Pinpoint the cell where the given text exists, returning its [x, y] midpoint coordinate. 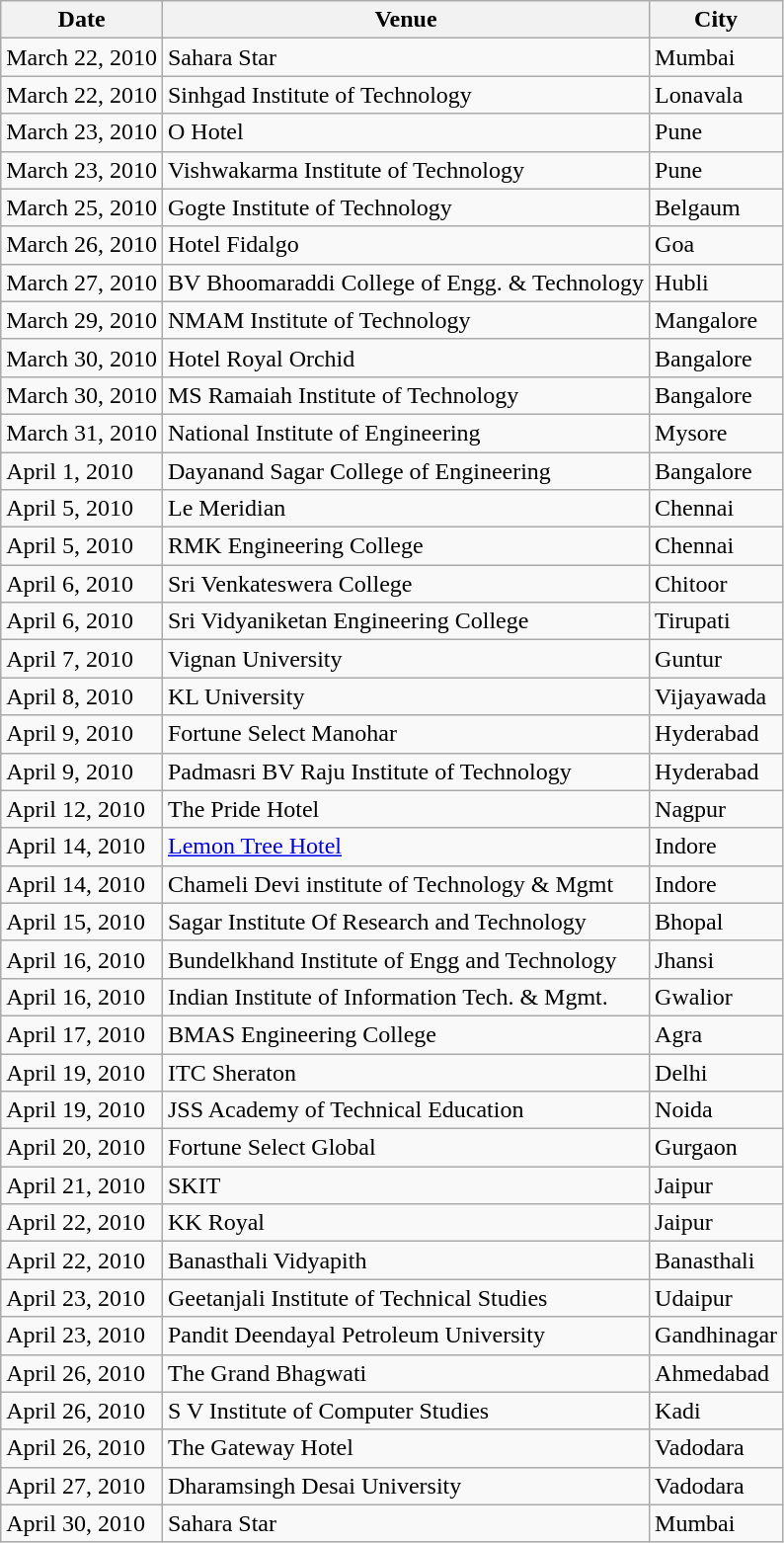
The Gateway Hotel [405, 1448]
April 1, 2010 [82, 471]
Goa [717, 245]
National Institute of Engineering [405, 433]
March 27, 2010 [82, 283]
Bundelkhand Institute of Engg and Technology [405, 959]
Fortune Select Global [405, 1148]
Mysore [717, 433]
Belgaum [717, 207]
March 29, 2010 [82, 320]
Sri Venkateswera College [405, 584]
Vignan University [405, 659]
April 30, 2010 [82, 1523]
Pandit Deendayal Petroleum University [405, 1336]
Gwalior [717, 997]
ITC Sheraton [405, 1072]
Dayanand Sagar College of Engineering [405, 471]
O Hotel [405, 132]
Hotel Royal Orchid [405, 358]
Banasthali [717, 1260]
March 26, 2010 [82, 245]
Hubli [717, 283]
Venue [405, 20]
Gogte Institute of Technology [405, 207]
Kadi [717, 1411]
SKIT [405, 1185]
Guntur [717, 659]
Vijayawada [717, 696]
April 20, 2010 [82, 1148]
March 31, 2010 [82, 433]
Mangalore [717, 320]
April 12, 2010 [82, 809]
BMAS Engineering College [405, 1034]
Delhi [717, 1072]
Le Meridian [405, 509]
KK Royal [405, 1223]
April 17, 2010 [82, 1034]
Fortune Select Manohar [405, 734]
The Pride Hotel [405, 809]
Jhansi [717, 959]
MS Ramaiah Institute of Technology [405, 395]
April 21, 2010 [82, 1185]
RMK Engineering College [405, 546]
March 25, 2010 [82, 207]
Dharamsingh Desai University [405, 1486]
Ahmedabad [717, 1373]
Agra [717, 1034]
Gurgaon [717, 1148]
The Grand Bhagwati [405, 1373]
Indian Institute of Information Tech. & Mgmt. [405, 997]
NMAM Institute of Technology [405, 320]
Lemon Tree Hotel [405, 847]
April 8, 2010 [82, 696]
Hotel Fidalgo [405, 245]
Chameli Devi institute of Technology & Mgmt [405, 884]
April 27, 2010 [82, 1486]
April 15, 2010 [82, 922]
Geetanjali Institute of Technical Studies [405, 1298]
JSS Academy of Technical Education [405, 1110]
Gandhinagar [717, 1336]
KL University [405, 696]
City [717, 20]
Date [82, 20]
Padmasri BV Raju Institute of Technology [405, 771]
Lonavala [717, 95]
Bhopal [717, 922]
April 7, 2010 [82, 659]
Chitoor [717, 584]
Sri Vidyaniketan Engineering College [405, 621]
Sagar Institute Of Research and Technology [405, 922]
S V Institute of Computer Studies [405, 1411]
BV Bhoomaraddi College of Engg. & Technology [405, 283]
Noida [717, 1110]
Tirupati [717, 621]
Banasthali Vidyapith [405, 1260]
Udaipur [717, 1298]
Sinhgad Institute of Technology [405, 95]
Vishwakarma Institute of Technology [405, 170]
Nagpur [717, 809]
